Search for the cell housing the specified text and yield its (X, Y) center coordinate. 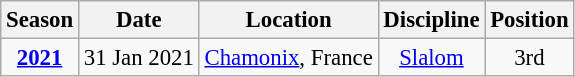
2021 (40, 58)
31 Jan 2021 (138, 58)
Slalom (432, 58)
Date (138, 20)
Discipline (432, 20)
3rd (530, 58)
Position (530, 20)
Chamonix, France (288, 58)
Season (40, 20)
Location (288, 20)
